From the cell containing the given text, extract its center point as (X, Y) coordinate. 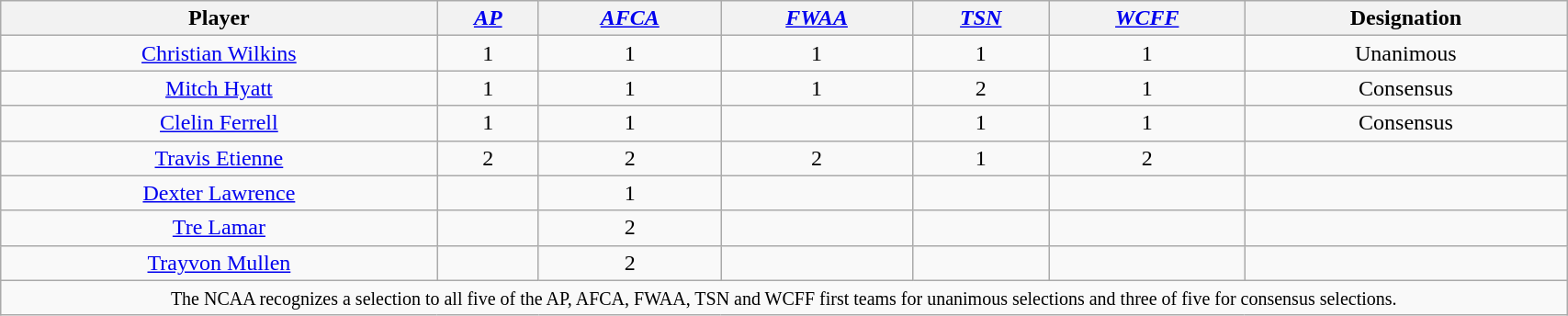
Dexter Lawrence (219, 193)
Trayvon Mullen (219, 263)
TSN (981, 18)
Tre Lamar (219, 228)
FWAA (817, 18)
AP (488, 18)
Christian Wilkins (219, 53)
WCFF (1146, 18)
Mitch Hyatt (219, 88)
Designation (1405, 18)
Travis Etienne (219, 158)
Clelin Ferrell (219, 123)
AFCA (630, 18)
Unanimous (1405, 53)
Player (219, 18)
